Output the (x, y) coordinate of the center of the cell containing the given text.  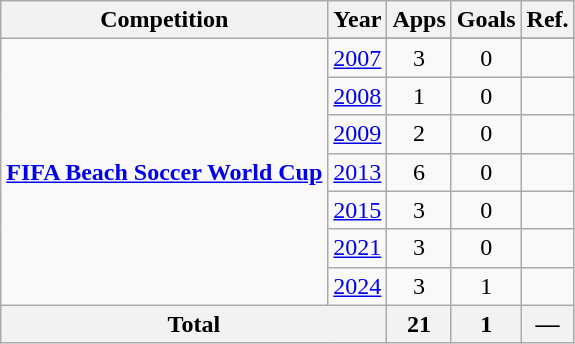
2021 (358, 248)
2015 (358, 210)
Year (358, 20)
— (548, 324)
2024 (358, 286)
2008 (358, 96)
2013 (358, 172)
Ref. (548, 20)
Competition (164, 20)
6 (419, 172)
Apps (419, 20)
2007 (358, 58)
2 (419, 134)
Goals (486, 20)
2009 (358, 134)
FIFA Beach Soccer World Cup (164, 172)
Total (194, 324)
21 (419, 324)
